Output the (X, Y) coordinate of the center of the cell containing the given text.  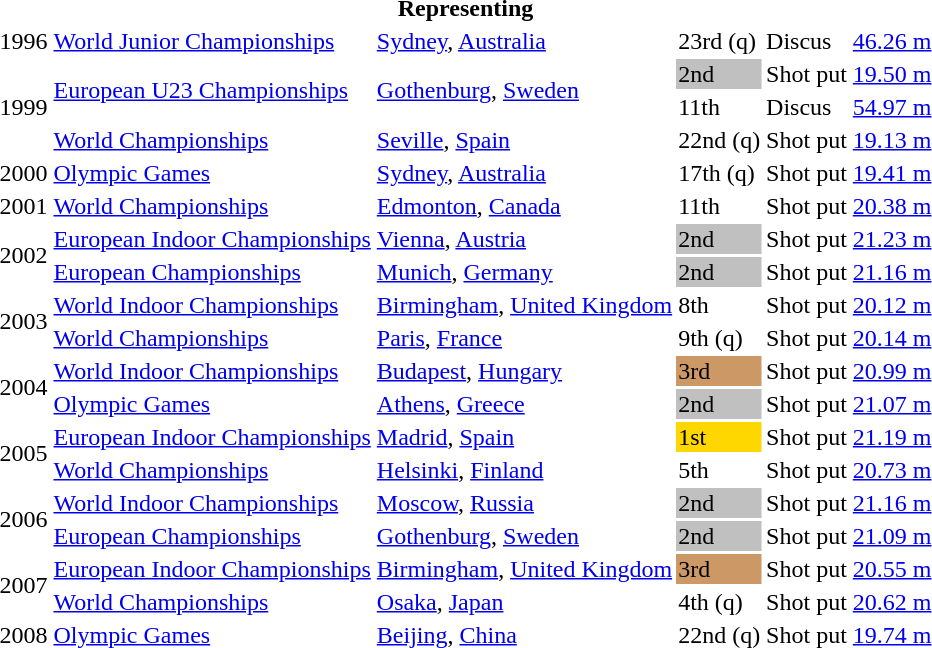
9th (q) (720, 338)
Paris, France (524, 338)
23rd (q) (720, 41)
Athens, Greece (524, 404)
Seville, Spain (524, 140)
Budapest, Hungary (524, 371)
17th (q) (720, 173)
4th (q) (720, 602)
Munich, Germany (524, 272)
European U23 Championships (212, 90)
5th (720, 470)
22nd (q) (720, 140)
Madrid, Spain (524, 437)
Osaka, Japan (524, 602)
Vienna, Austria (524, 239)
World Junior Championships (212, 41)
Edmonton, Canada (524, 206)
8th (720, 305)
1st (720, 437)
Moscow, Russia (524, 503)
Helsinki, Finland (524, 470)
